Return [X, Y] of the center of cell containing provided text 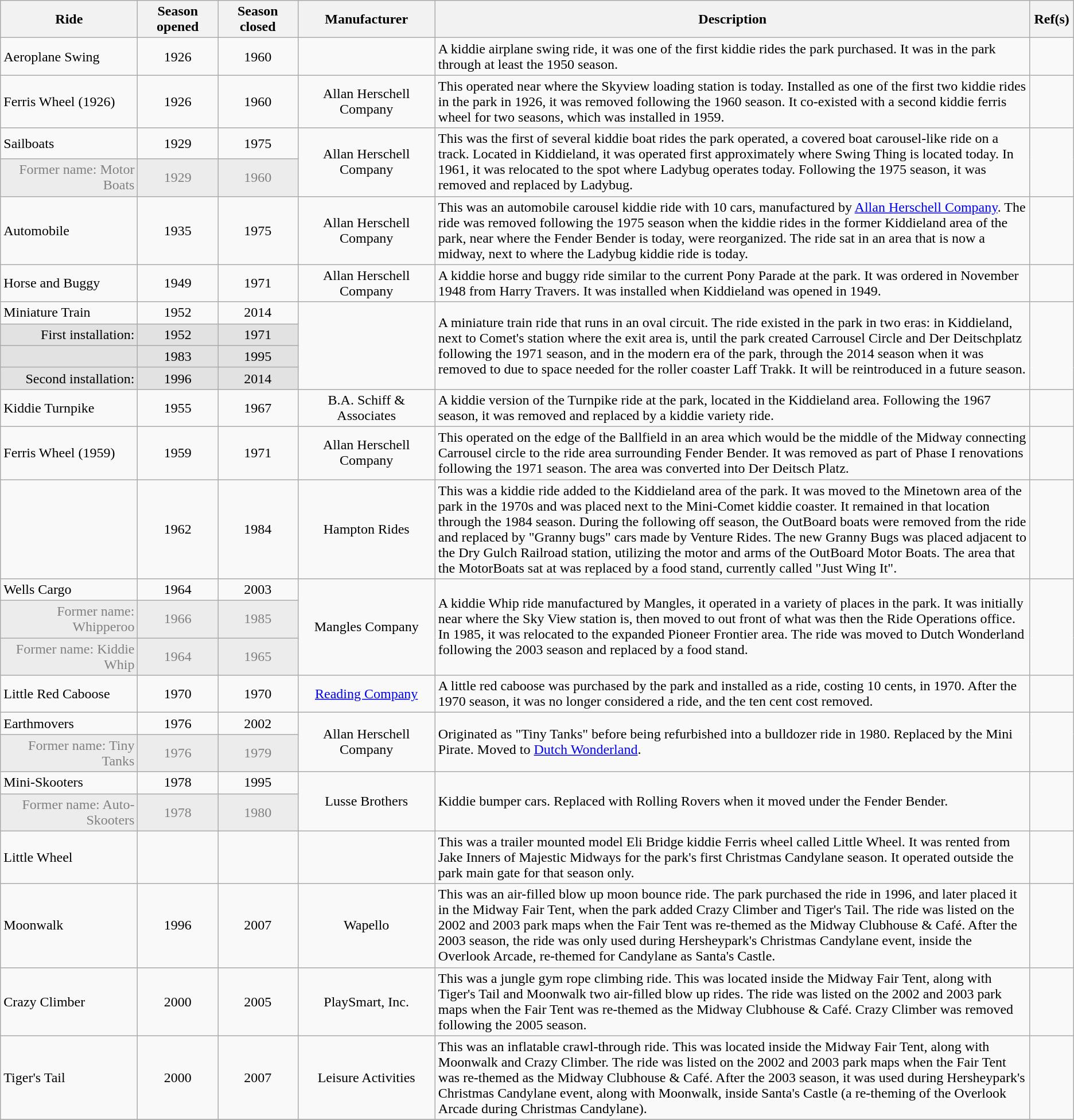
Former name: Motor Boats [69, 178]
1949 [178, 283]
Former name: Tiny Tanks [69, 753]
A kiddie airplane swing ride, it was one of the first kiddie rides the park purchased. It was in the park through at least the 1950 season. [732, 56]
Ferris Wheel (1926) [69, 102]
Automobile [69, 231]
Tiger's Tail [69, 1078]
1955 [178, 407]
Wapello [366, 925]
PlaySmart, Inc. [366, 1002]
Earthmovers [69, 724]
Sailboats [69, 143]
Little Wheel [69, 857]
1979 [258, 753]
Crazy Climber [69, 1002]
Little Red Caboose [69, 694]
1966 [178, 620]
1980 [258, 812]
1965 [258, 656]
Leisure Activities [366, 1078]
Ride [69, 20]
Moonwalk [69, 925]
Miniature Train [69, 313]
1962 [178, 529]
First installation: [69, 335]
Ferris Wheel (1959) [69, 453]
Kiddie bumper cars. Replaced with Rolling Rovers when it moved under the Fender Bender. [732, 801]
Hampton Rides [366, 529]
Aeroplane Swing [69, 56]
1967 [258, 407]
1959 [178, 453]
Originated as "Tiny Tanks" before being refurbished into a bulldozer ride in 1980. Replaced by the Mini Pirate. Moved to Dutch Wonderland. [732, 742]
Mangles Company [366, 627]
1984 [258, 529]
2003 [258, 590]
1983 [178, 356]
B.A. Schiff & Associates [366, 407]
Former name: Whipperoo [69, 620]
Lusse Brothers [366, 801]
Mini-Skooters [69, 783]
Reading Company [366, 694]
2002 [258, 724]
Former name: Kiddie Whip [69, 656]
Ref(s) [1052, 20]
Season opened [178, 20]
Second installation: [69, 378]
Manufacturer [366, 20]
Description [732, 20]
Wells Cargo [69, 590]
Kiddie Turnpike [69, 407]
1985 [258, 620]
1935 [178, 231]
Horse and Buggy [69, 283]
2005 [258, 1002]
Season closed [258, 20]
Former name: Auto-Skooters [69, 812]
